Identify which cell holds the provided text, then report its (x, y) central coordinate. 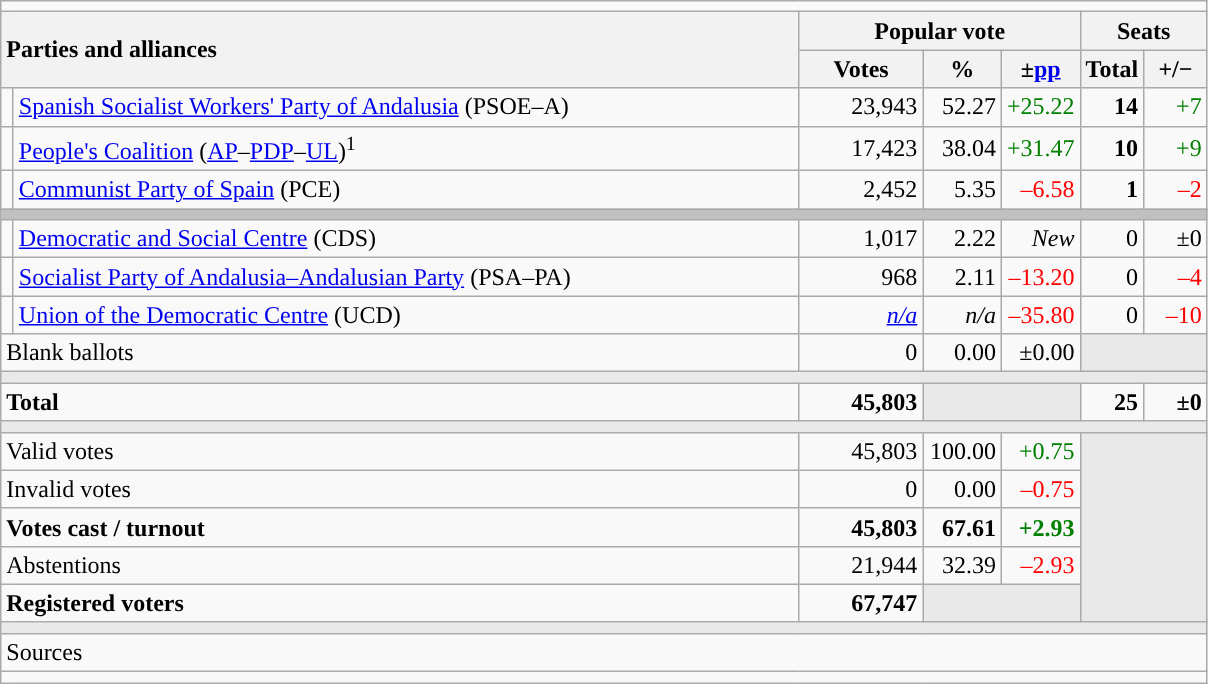
Blank ballots (400, 353)
14 (1112, 107)
+2.93 (1040, 527)
Democratic and Social Centre (CDS) (406, 239)
–35.80 (1040, 315)
968 (861, 277)
Communist Party of Spain (PCE) (406, 190)
People's Coalition (AP–PDP–UL)1 (406, 148)
2.11 (962, 277)
67,747 (861, 603)
New (1040, 239)
100.00 (962, 451)
Invalid votes (400, 489)
52.27 (962, 107)
5.35 (962, 190)
21,944 (861, 565)
–4 (1176, 277)
17,423 (861, 148)
67.61 (962, 527)
Abstentions (400, 565)
–10 (1176, 315)
1 (1112, 190)
Votes cast / turnout (400, 527)
38.04 (962, 148)
1,017 (861, 239)
±pp (1040, 69)
10 (1112, 148)
+31.47 (1040, 148)
Sources (604, 652)
Spanish Socialist Workers' Party of Andalusia (PSOE–A) (406, 107)
Registered voters (400, 603)
2.22 (962, 239)
2,452 (861, 190)
Votes (861, 69)
–13.20 (1040, 277)
–2 (1176, 190)
Popular vote (940, 31)
32.39 (962, 565)
Union of the Democratic Centre (UCD) (406, 315)
+/− (1176, 69)
+0.75 (1040, 451)
Valid votes (400, 451)
+9 (1176, 148)
–2.93 (1040, 565)
±0.00 (1040, 353)
25 (1112, 402)
–0.75 (1040, 489)
Socialist Party of Andalusia–Andalusian Party (PSA–PA) (406, 277)
–6.58 (1040, 190)
% (962, 69)
23,943 (861, 107)
+7 (1176, 107)
Parties and alliances (400, 50)
+25.22 (1040, 107)
Seats (1144, 31)
